Return the (X, Y) coordinate for the center point of the cell that contains the specified text.  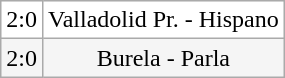
Valladolid Pr. - Hispano (163, 20)
Burela - Parla (163, 58)
